For the text-containing cell, return its midpoint in [X, Y] coordinate format. 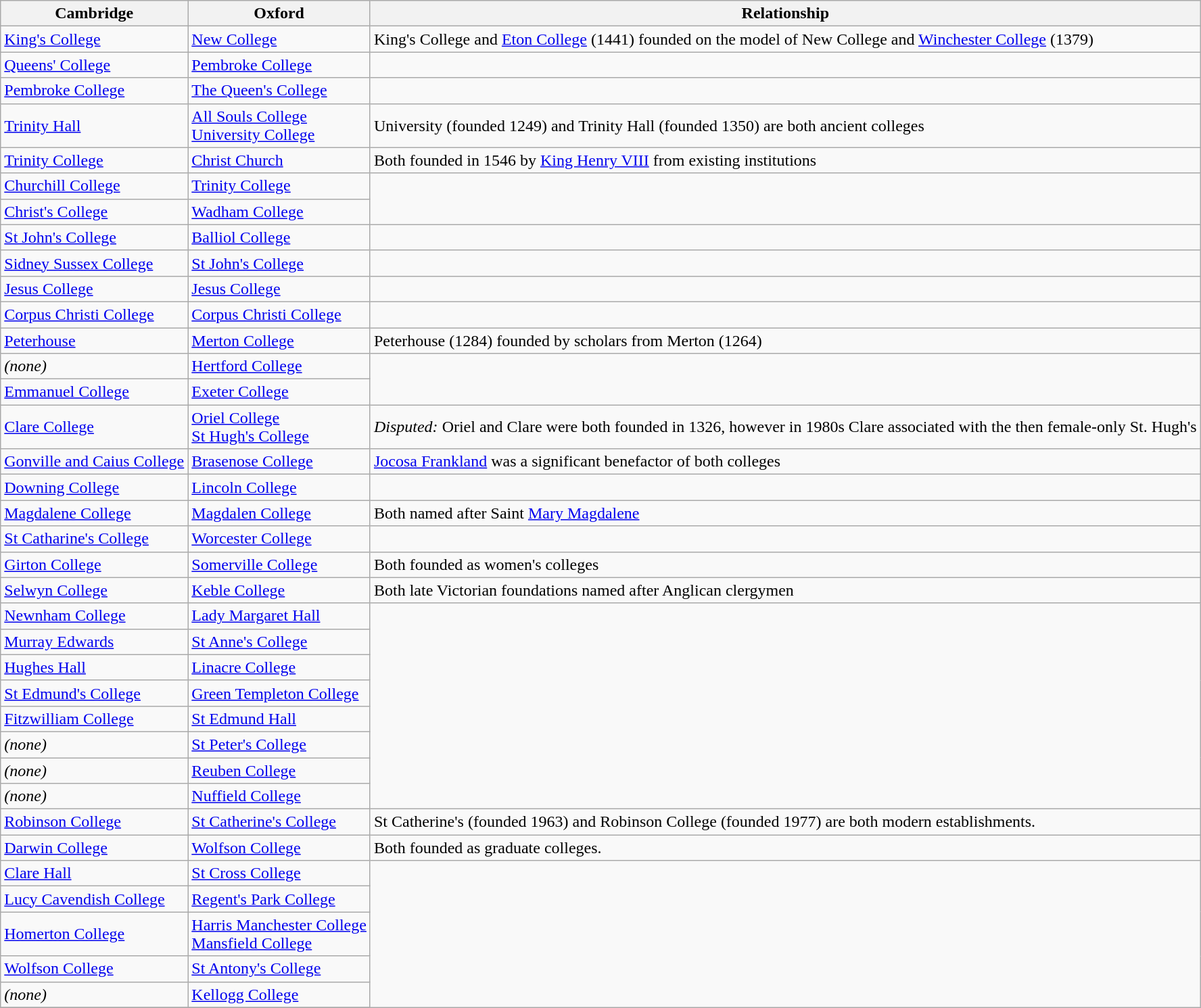
St Cross College [279, 873]
Trinity Hall [95, 126]
Magdalene College [95, 513]
Girton College [95, 565]
Hughes Hall [95, 667]
St Edmund's College [95, 693]
Regent's Park College [279, 899]
Cambridge [95, 14]
St Anne's College [279, 642]
Lucy Cavendish College [95, 899]
Keble College [279, 590]
Jocosa Frankland was a significant benefactor of both colleges [785, 462]
Newnham College [95, 616]
Clare Hall [95, 873]
Linacre College [279, 667]
Queens' College [95, 65]
Nuffield College [279, 796]
Robinson College [95, 822]
Downing College [95, 487]
University (founded 1249) and Trinity Hall (founded 1350) are both ancient colleges [785, 126]
Oriel CollegeSt Hugh's College [279, 427]
Clare College [95, 427]
Relationship [785, 14]
St Peter's College [279, 744]
All Souls College University College [279, 126]
Gonville and Caius College [95, 462]
St Antony's College [279, 969]
Peterhouse [95, 340]
Green Templeton College [279, 693]
Homerton College [95, 934]
Both founded as women's colleges [785, 565]
Churchill College [95, 186]
Peterhouse (1284) founded by scholars from Merton (1264) [785, 340]
The Queen's College [279, 91]
Murray Edwards [95, 642]
Both founded in 1546 by King Henry VIII from existing institutions [785, 160]
Selwyn College [95, 590]
St Catharine's College [95, 539]
Lady Margaret Hall [279, 616]
Sidney Sussex College [95, 263]
Darwin College [95, 848]
Balliol College [279, 237]
Exeter College [279, 392]
Worcester College [279, 539]
Merton College [279, 340]
Emmanuel College [95, 392]
New College [279, 39]
Wadham College [279, 212]
Christ's College [95, 212]
Hertford College [279, 366]
Both named after Saint Mary Magdalene [785, 513]
Christ Church [279, 160]
Both founded as graduate colleges. [785, 848]
Both late Victorian foundations named after Anglican clergymen [785, 590]
Kellogg College [279, 994]
King's College [95, 39]
Harris Manchester College Mansfield College [279, 934]
St Catherine's College [279, 822]
Magdalen College [279, 513]
Lincoln College [279, 487]
St Catherine's (founded 1963) and Robinson College (founded 1977) are both modern establishments. [785, 822]
Fitzwilliam College [95, 719]
King's College and Eton College (1441) founded on the model of New College and Winchester College (1379) [785, 39]
Brasenose College [279, 462]
Disputed: Oriel and Clare were both founded in 1326, however in 1980s Clare associated with the then female-only St. Hugh's [785, 427]
Reuben College [279, 770]
Oxford [279, 14]
St Edmund Hall [279, 719]
Somerville College [279, 565]
